Capture the cell that displays the provided text and extract its (X, Y) central coordinate. 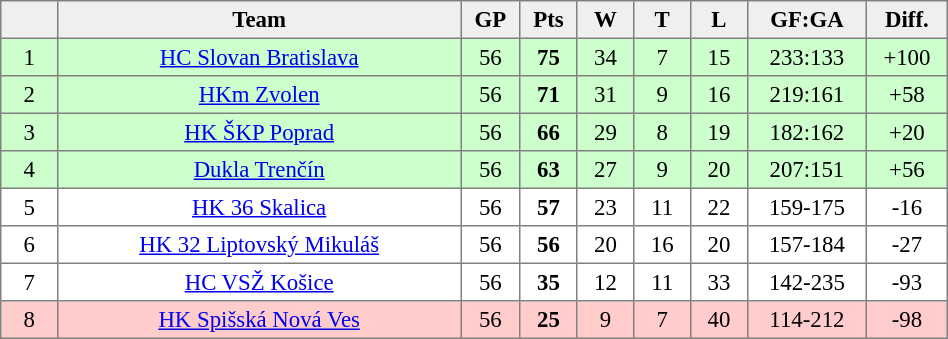
1 (30, 57)
25 (548, 320)
HKm Zvolen (258, 95)
157-184 (806, 245)
HC VSŽ Košice (258, 282)
3 (30, 132)
W (606, 20)
207:151 (806, 170)
22 (720, 207)
Dukla Trenčín (258, 170)
2 (30, 95)
34 (606, 57)
15 (720, 57)
71 (548, 95)
Team (258, 20)
GP (490, 20)
T (662, 20)
6 (30, 245)
31 (606, 95)
182:162 (806, 132)
27 (606, 170)
-93 (908, 282)
35 (548, 282)
159-175 (806, 207)
+100 (908, 57)
40 (720, 320)
5 (30, 207)
-16 (908, 207)
12 (606, 282)
114-212 (806, 320)
HK ŠKP Poprad (258, 132)
HC Slovan Bratislava (258, 57)
63 (548, 170)
75 (548, 57)
+58 (908, 95)
GF:GA (806, 20)
-27 (908, 245)
19 (720, 132)
Pts (548, 20)
L (720, 20)
+20 (908, 132)
23 (606, 207)
57 (548, 207)
Diff. (908, 20)
233:133 (806, 57)
66 (548, 132)
219:161 (806, 95)
4 (30, 170)
142-235 (806, 282)
+56 (908, 170)
HK 36 Skalica (258, 207)
HK 32 Liptovský Mikuláš (258, 245)
29 (606, 132)
HK Spišská Nová Ves (258, 320)
-98 (908, 320)
33 (720, 282)
